Provide the (x, y) coordinate of the cell's center where the given text is located.  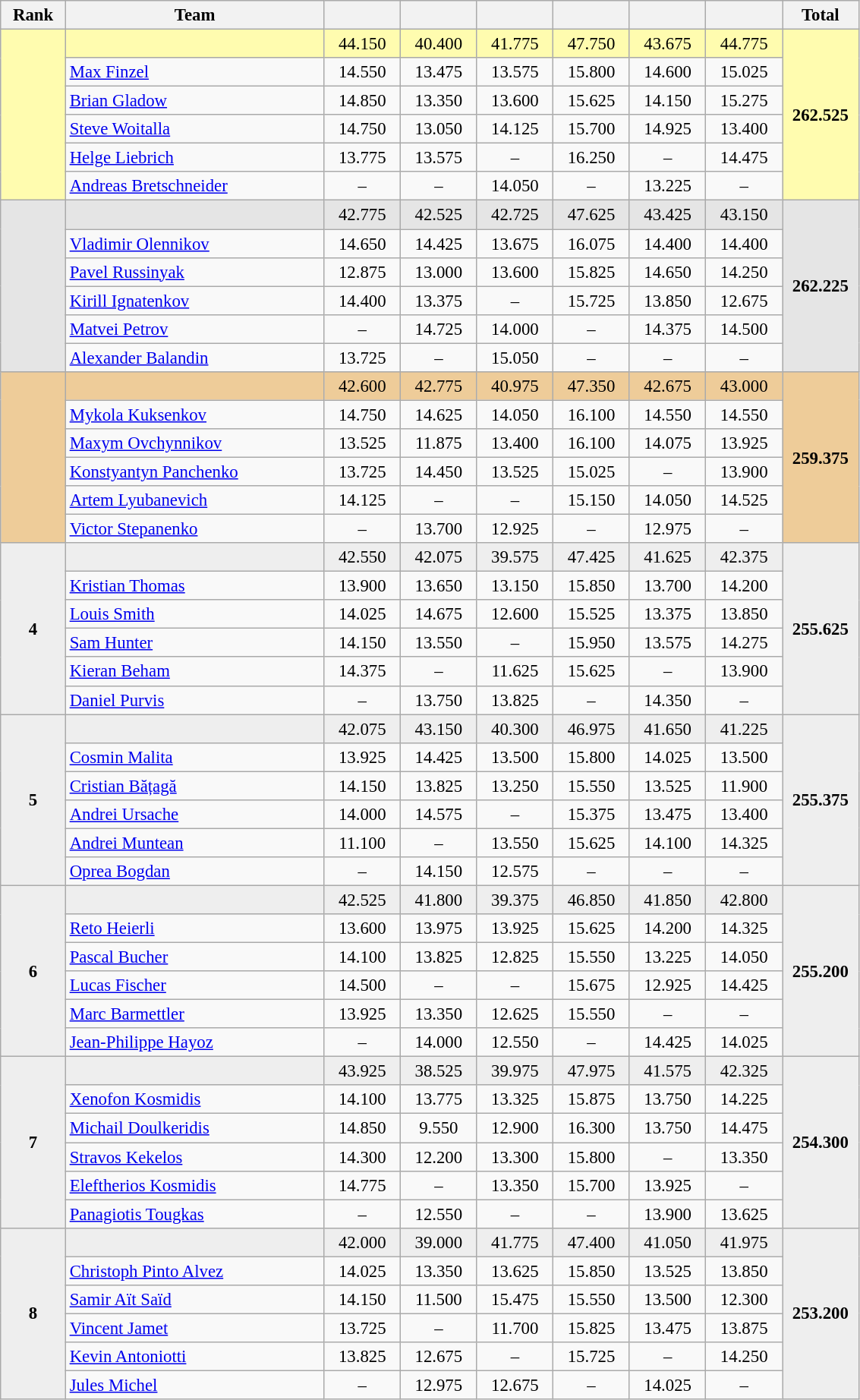
Helge Liebrich (194, 158)
11.100 (363, 843)
14.525 (744, 500)
15.875 (592, 1100)
12.625 (515, 1014)
46.850 (592, 900)
40.400 (439, 44)
262.525 (820, 115)
12.600 (515, 614)
41.050 (668, 1242)
11.875 (439, 443)
255.200 (820, 971)
Maxym Ovchynnikov (194, 443)
47.750 (592, 44)
41.575 (668, 1071)
Rank (33, 15)
13.875 (744, 1328)
254.300 (820, 1143)
14.625 (439, 415)
39.975 (515, 1071)
Stravos Kekelos (194, 1157)
11.625 (515, 672)
12.900 (515, 1128)
Kevin Antoniotti (194, 1357)
47.400 (592, 1242)
Pascal Bucher (194, 957)
16.300 (592, 1128)
39.575 (515, 557)
15.275 (744, 101)
Daniel Purvis (194, 700)
47.625 (592, 215)
14.925 (668, 129)
41.800 (439, 900)
Christoph Pinto Alvez (194, 1271)
7 (33, 1143)
14.225 (744, 1100)
Vladimir Olennikov (194, 244)
15.150 (592, 500)
40.300 (515, 729)
40.975 (515, 386)
Vincent Jamet (194, 1328)
13.250 (515, 786)
42.725 (515, 215)
Total (820, 15)
15.050 (515, 358)
42.675 (668, 386)
Victor Stepanenko (194, 529)
Louis Smith (194, 614)
41.625 (668, 557)
44.775 (744, 44)
4 (33, 629)
Andreas Bretschneider (194, 186)
Samir Aït Saïd (194, 1300)
Team (194, 15)
47.425 (592, 557)
15.375 (592, 815)
Pavel Russinyak (194, 272)
42.000 (363, 1242)
15.675 (592, 985)
Andrei Ursache (194, 815)
42.375 (744, 557)
12.575 (515, 872)
14.600 (668, 72)
Jules Michel (194, 1385)
42.800 (744, 900)
42.325 (744, 1071)
Xenofon Kosmidis (194, 1100)
Marc Barmettler (194, 1014)
13.650 (439, 586)
12.200 (439, 1157)
14.775 (363, 1185)
Mykola Kuksenkov (194, 415)
13.000 (439, 272)
39.000 (439, 1242)
14.350 (668, 700)
259.375 (820, 458)
255.375 (820, 800)
262.225 (820, 286)
Konstyantyn Panchenko (194, 471)
Cosmin Malita (194, 757)
Panagiotis Tougkas (194, 1214)
Kirill Ignatenkov (194, 301)
Brian Gladow (194, 101)
9.550 (439, 1128)
14.275 (744, 643)
12.825 (515, 957)
Cristian Bățagă (194, 786)
13.675 (515, 244)
14.675 (439, 614)
16.075 (592, 244)
Kieran Beham (194, 672)
13.150 (515, 586)
47.975 (592, 1071)
Sam Hunter (194, 643)
Oprea Bogdan (194, 872)
Reto Heierli (194, 929)
Kristian Thomas (194, 586)
Jean-Philippe Hayoz (194, 1042)
255.625 (820, 629)
Eleftherios Kosmidis (194, 1185)
46.975 (592, 729)
16.250 (592, 158)
41.975 (744, 1242)
38.525 (439, 1071)
14.300 (363, 1157)
14.450 (439, 471)
Matvei Petrov (194, 329)
6 (33, 971)
Michail Doulkeridis (194, 1128)
47.350 (592, 386)
5 (33, 800)
39.375 (515, 900)
13.325 (515, 1100)
13.975 (439, 929)
11.500 (439, 1300)
14.725 (439, 329)
Artem Lyubanevich (194, 500)
12.875 (363, 272)
42.550 (363, 557)
14.575 (439, 815)
15.475 (515, 1300)
12.300 (744, 1300)
13.050 (439, 129)
11.700 (515, 1328)
43.675 (668, 44)
41.650 (668, 729)
43.000 (744, 386)
Steve Woitalla (194, 129)
43.425 (668, 215)
Max Finzel (194, 72)
253.200 (820, 1313)
15.950 (592, 643)
Andrei Muntean (194, 843)
43.925 (363, 1071)
13.300 (515, 1157)
Lucas Fischer (194, 985)
11.900 (744, 786)
15.525 (592, 614)
42.600 (363, 386)
8 (33, 1313)
41.225 (744, 729)
14.075 (668, 443)
Alexander Balandin (194, 358)
44.150 (363, 44)
41.850 (668, 900)
